From the cell containing the given text, extract its center point as [X, Y] coordinate. 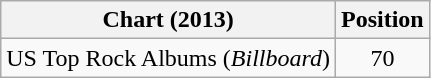
Chart (2013) [168, 20]
US Top Rock Albums (Billboard) [168, 58]
70 [383, 58]
Position [383, 20]
